Return [X, Y] of the center of cell containing provided text 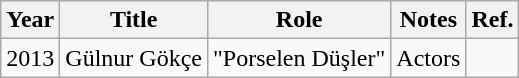
Notes [428, 20]
Ref. [492, 20]
Title [134, 20]
Role [300, 20]
Year [30, 20]
"Porselen Düşler" [300, 58]
Gülnur Gökçe [134, 58]
2013 [30, 58]
Actors [428, 58]
